Return the [X, Y] coordinate for the center point of the cell that contains the specified text.  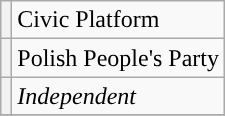
Independent [118, 96]
Civic Platform [118, 20]
Polish People's Party [118, 58]
